For the text-containing cell, return its midpoint in [X, Y] coordinate format. 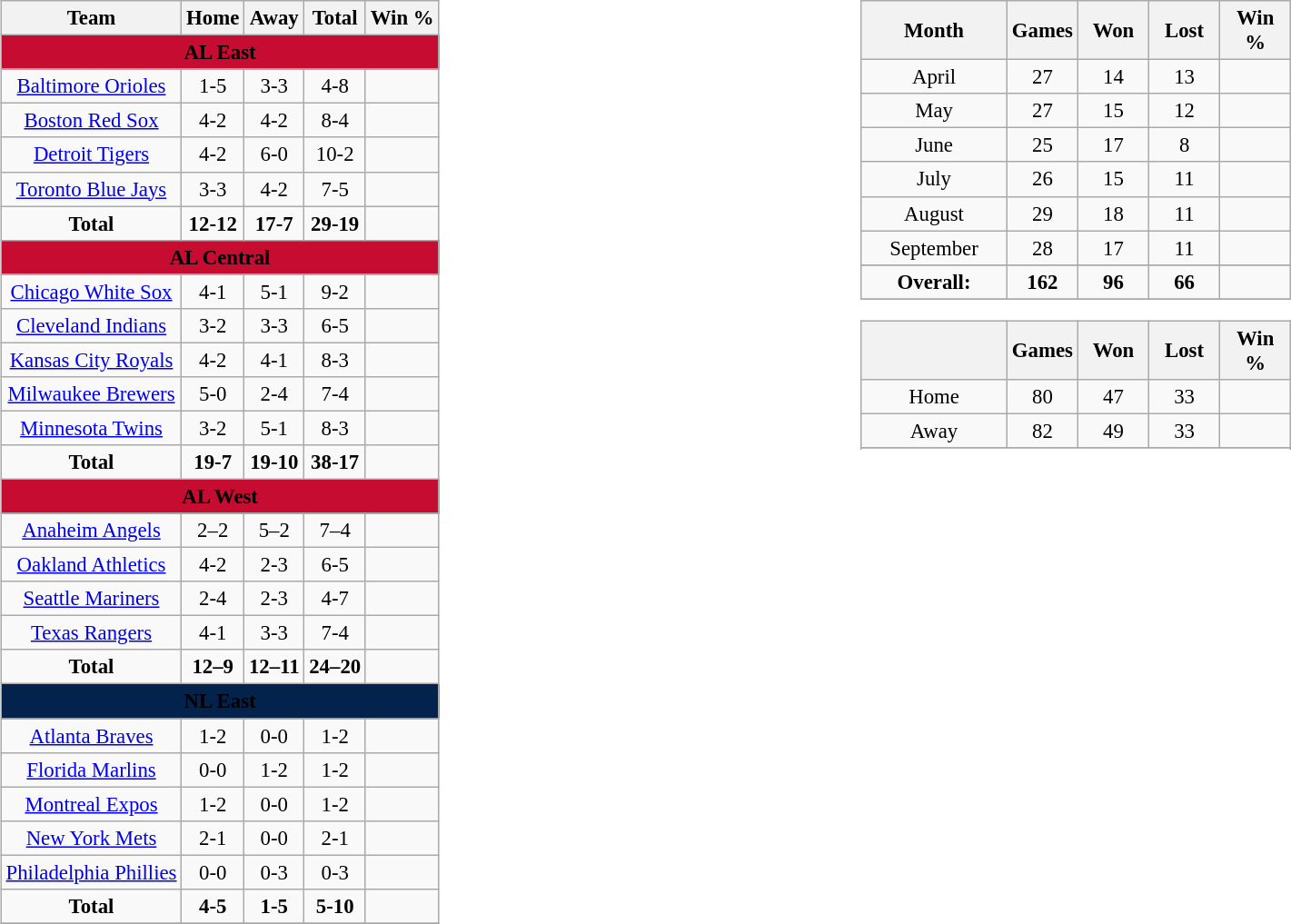
28 [1042, 248]
August [934, 214]
Milwaukee Brewers [91, 394]
Florida Marlins [91, 770]
Texas Rangers [91, 633]
8-4 [335, 121]
13 [1185, 77]
Detroit Tigers [91, 154]
24–20 [335, 667]
19-10 [274, 462]
AL West [220, 496]
12–11 [274, 667]
162 [1042, 282]
17-7 [274, 224]
AL Central [220, 257]
29 [1042, 214]
9-2 [335, 292]
July [934, 179]
April [934, 77]
Philadelphia Phillies [91, 872]
Team [91, 18]
Month [934, 31]
47 [1113, 397]
25 [1042, 145]
5-10 [335, 906]
Oakland Athletics [91, 565]
New York Mets [91, 838]
4-5 [213, 906]
Cleveland Indians [91, 325]
Seattle Mariners [91, 599]
Boston Red Sox [91, 121]
12–9 [213, 667]
Atlanta Braves [91, 735]
14 [1113, 77]
26 [1042, 179]
12 [1185, 111]
Minnesota Twins [91, 428]
38-17 [335, 462]
80 [1042, 397]
Baltimore Orioles [91, 86]
49 [1113, 431]
NL East [220, 701]
12-12 [213, 224]
Montreal Expos [91, 804]
AL East [220, 53]
Toronto Blue Jays [91, 189]
June [934, 145]
8 [1185, 145]
18 [1113, 214]
5-0 [213, 394]
May [934, 111]
Overall: [934, 282]
66 [1185, 282]
29-19 [335, 224]
19-7 [213, 462]
7-5 [335, 189]
10-2 [335, 154]
2–2 [213, 531]
4-8 [335, 86]
6-0 [274, 154]
5–2 [274, 531]
96 [1113, 282]
7–4 [335, 531]
Kansas City Royals [91, 360]
Chicago White Sox [91, 292]
September [934, 248]
82 [1042, 431]
Anaheim Angels [91, 531]
4-7 [335, 599]
